Capture the cell that displays the provided text and extract its [X, Y] central coordinate. 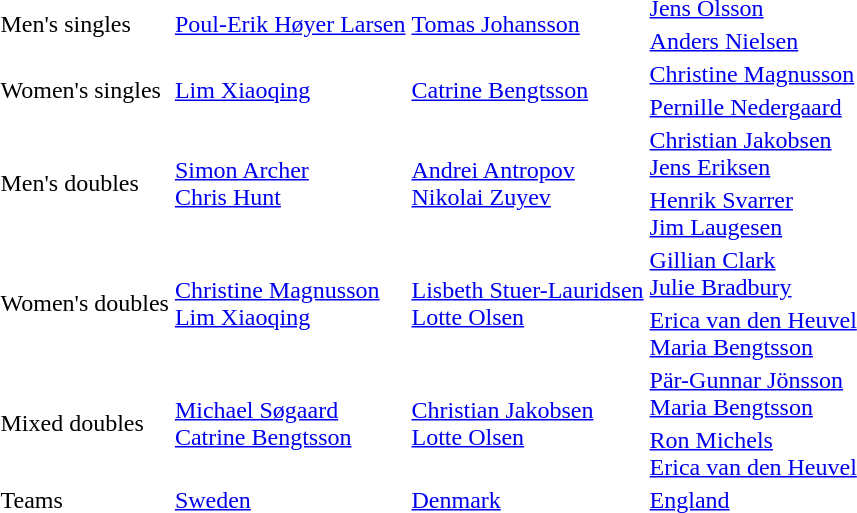
Michael Søgaard Catrine Bengtsson [290, 424]
Lim Xiaoqing [290, 90]
Simon Archer Chris Hunt [290, 184]
Lisbeth Stuer-Lauridsen Lotte Olsen [528, 304]
Christine Magnusson Lim Xiaoqing [290, 304]
Andrei Antropov Nikolai Zuyev [528, 184]
Catrine Bengtsson [528, 90]
Christian Jakobsen Lotte Olsen [528, 424]
